Capture the cell that displays the provided text and extract its [x, y] central coordinate. 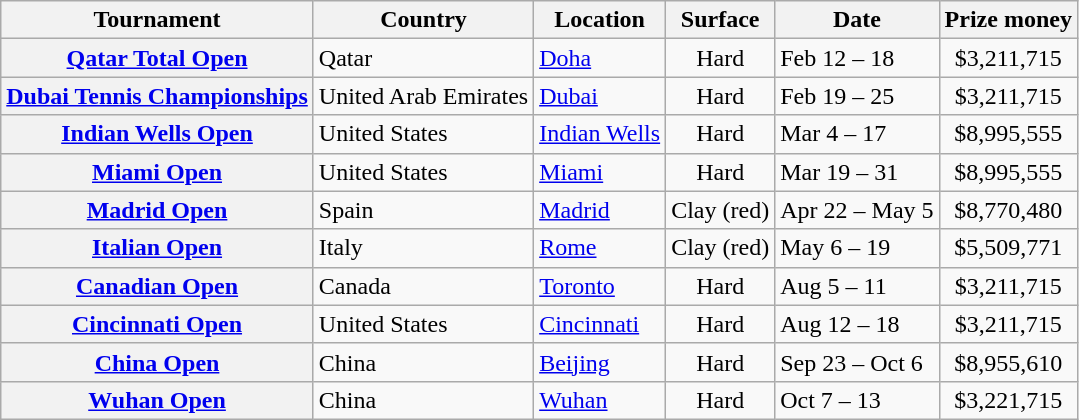
Cincinnati Open [158, 324]
Cincinnati [600, 324]
Canada [423, 286]
Feb 19 – 25 [857, 96]
Tournament [158, 20]
Italy [423, 248]
Dubai [600, 96]
Canadian Open [158, 286]
$3,221,715 [1008, 400]
Indian Wells Open [158, 134]
Spain [423, 210]
Miami Open [158, 172]
Italian Open [158, 248]
Mar 4 – 17 [857, 134]
$8,770,480 [1008, 210]
Rome [600, 248]
$8,955,610 [1008, 362]
Mar 19 – 31 [857, 172]
Apr 22 – May 5 [857, 210]
Surface [720, 20]
Aug 12 – 18 [857, 324]
Miami [600, 172]
United Arab Emirates [423, 96]
Feb 12 – 18 [857, 58]
Prize money [1008, 20]
Date [857, 20]
Madrid [600, 210]
Madrid Open [158, 210]
Sep 23 – Oct 6 [857, 362]
Doha [600, 58]
Aug 5 – 11 [857, 286]
Wuhan [600, 400]
Qatar Total Open [158, 58]
Oct 7 – 13 [857, 400]
Toronto [600, 286]
Country [423, 20]
Indian Wells [600, 134]
Dubai Tennis Championships [158, 96]
Location [600, 20]
$5,509,771 [1008, 248]
China Open [158, 362]
Wuhan Open [158, 400]
Qatar [423, 58]
May 6 – 19 [857, 248]
Beijing [600, 362]
